Identify which cell holds the provided text, then report its (X, Y) central coordinate. 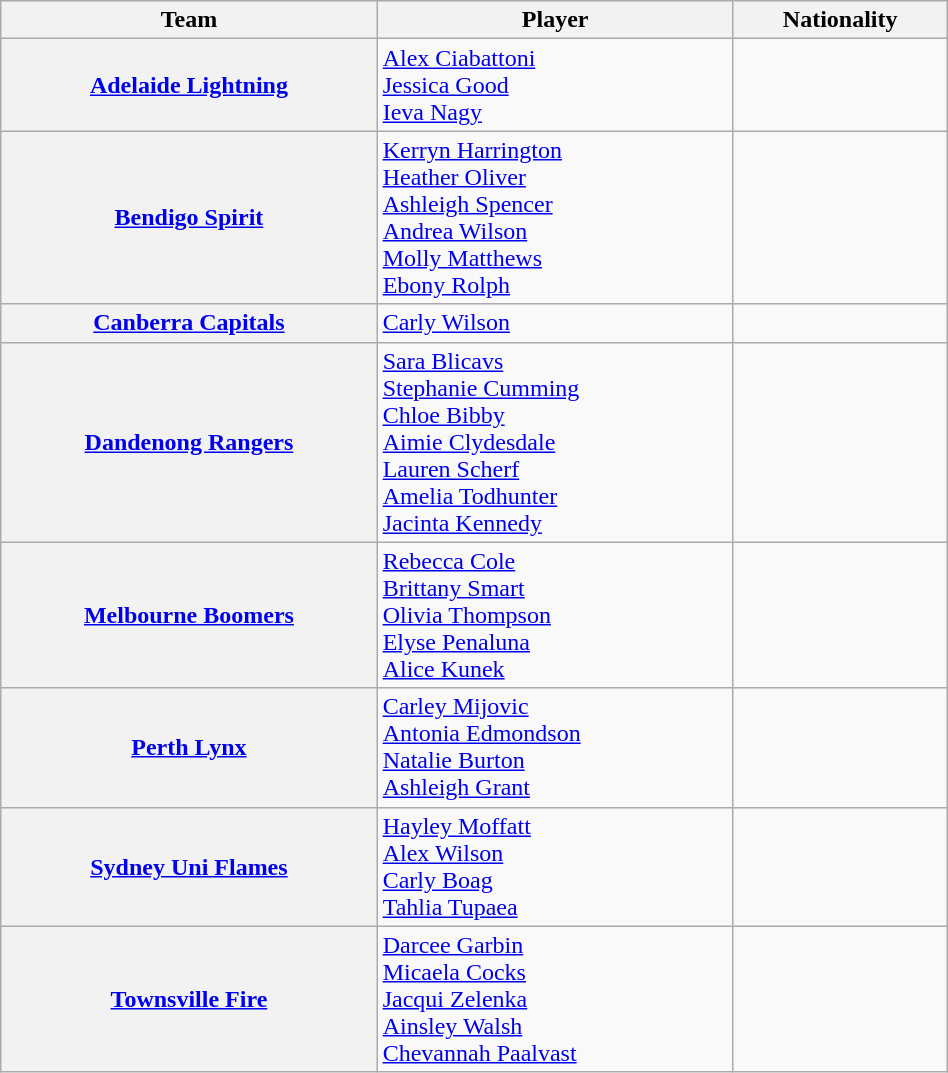
Darcee Garbin Micaela Cocks Jacqui Zelenka Ainsley Walsh Chevannah Paalvast (555, 999)
Townsville Fire (189, 999)
Rebecca Cole Brittany Smart Olivia Thompson Elyse Penaluna Alice Kunek (555, 615)
Player (555, 20)
Kerryn Harrington Heather Oliver Ashleigh Spencer Andrea Wilson Molly Matthews Ebony Rolph (555, 218)
Dandenong Rangers (189, 442)
Carly Wilson (555, 323)
Carley Mijovic Antonia Edmondson Natalie Burton Ashleigh Grant (555, 748)
Melbourne Boomers (189, 615)
Nationality (840, 20)
Bendigo Spirit (189, 218)
Sydney Uni Flames (189, 866)
Hayley Moffatt Alex Wilson Carly Boag Tahlia Tupaea (555, 866)
Canberra Capitals (189, 323)
Alex Ciabattoni Jessica Good Ieva Nagy (555, 85)
Sara Blicavs Stephanie Cumming Chloe Bibby Aimie Clydesdale Lauren Scherf Amelia Todhunter Jacinta Kennedy (555, 442)
Perth Lynx (189, 748)
Team (189, 20)
Adelaide Lightning (189, 85)
